Pinpoint the cell where the given text exists, returning its [x, y] midpoint coordinate. 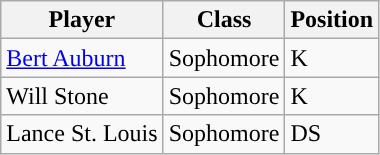
Bert Auburn [82, 58]
Position [332, 20]
DS [332, 134]
Lance St. Louis [82, 134]
Will Stone [82, 96]
Player [82, 20]
Class [224, 20]
